Return (X, Y) of the center of cell containing provided text 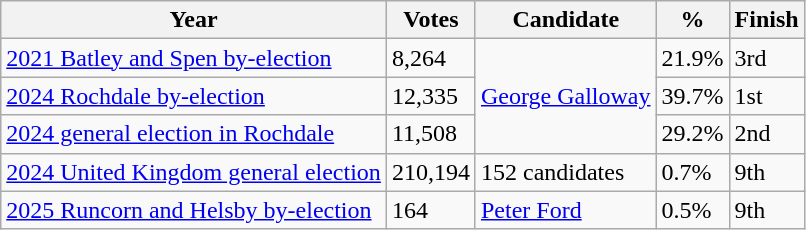
152 candidates (566, 172)
8,264 (430, 58)
Finish (766, 20)
12,335 (430, 96)
164 (430, 210)
2025 Runcorn and Helsby by-election (194, 210)
210,194 (430, 172)
2024 general election in Rochdale (194, 134)
0.5% (692, 210)
3rd (766, 58)
21.9% (692, 58)
1st (766, 96)
39.7% (692, 96)
Year (194, 20)
29.2% (692, 134)
11,508 (430, 134)
Candidate (566, 20)
0.7% (692, 172)
2024 United Kingdom general election (194, 172)
Peter Ford (566, 210)
Votes (430, 20)
2024 Rochdale by-election (194, 96)
2nd (766, 134)
% (692, 20)
George Galloway (566, 96)
2021 Batley and Spen by-election (194, 58)
